Scan for the cell matching the given text and deliver its [X, Y] coordinate at center. 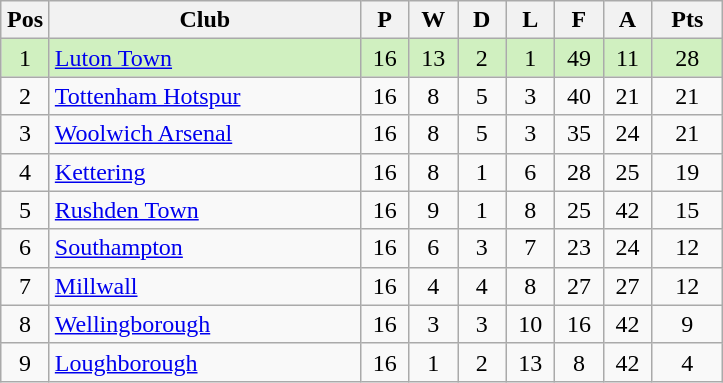
Rushden Town [204, 210]
19 [688, 172]
15 [688, 210]
F [580, 20]
Pos [26, 20]
Tottenham Hotspur [204, 96]
35 [580, 134]
D [482, 20]
11 [628, 58]
Luton Town [204, 58]
Kettering [204, 172]
P [384, 20]
Southampton [204, 248]
L [530, 20]
Pts [688, 20]
Woolwich Arsenal [204, 134]
Loughborough [204, 362]
Club [204, 20]
A [628, 20]
Wellingborough [204, 324]
Millwall [204, 286]
49 [580, 58]
23 [580, 248]
40 [580, 96]
W [434, 20]
10 [530, 324]
